Search for the cell housing the specified text and yield its (X, Y) center coordinate. 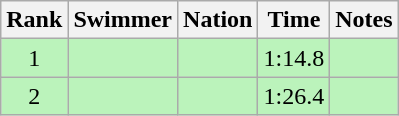
Notes (364, 20)
Swimmer (123, 20)
Nation (218, 20)
1 (34, 58)
1:14.8 (294, 58)
Rank (34, 20)
1:26.4 (294, 96)
2 (34, 96)
Time (294, 20)
